Capture the cell that displays the provided text and extract its (x, y) central coordinate. 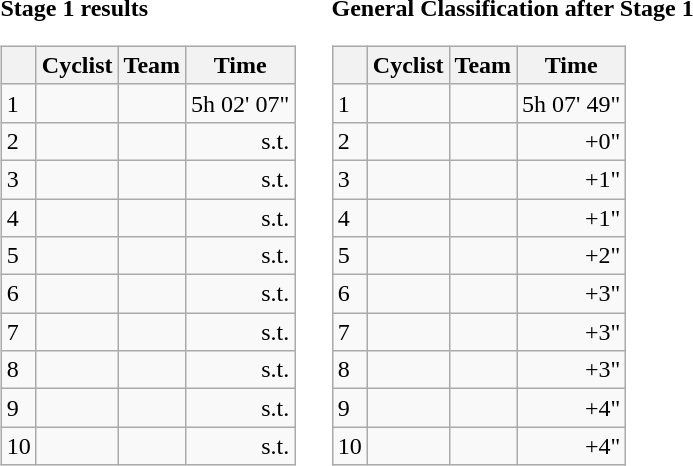
+2" (572, 256)
+0" (572, 141)
5h 02' 07" (240, 103)
5h 07' 49" (572, 103)
